Locate the cell with the specified text and output its [X, Y] center coordinate. 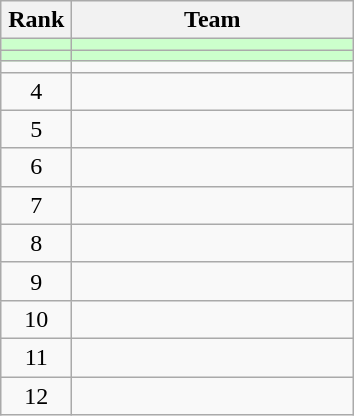
Rank [36, 20]
8 [36, 243]
12 [36, 395]
Team [212, 20]
4 [36, 91]
7 [36, 205]
9 [36, 281]
5 [36, 129]
11 [36, 357]
10 [36, 319]
6 [36, 167]
